Locate the cell with the specified text and output its [x, y] center coordinate. 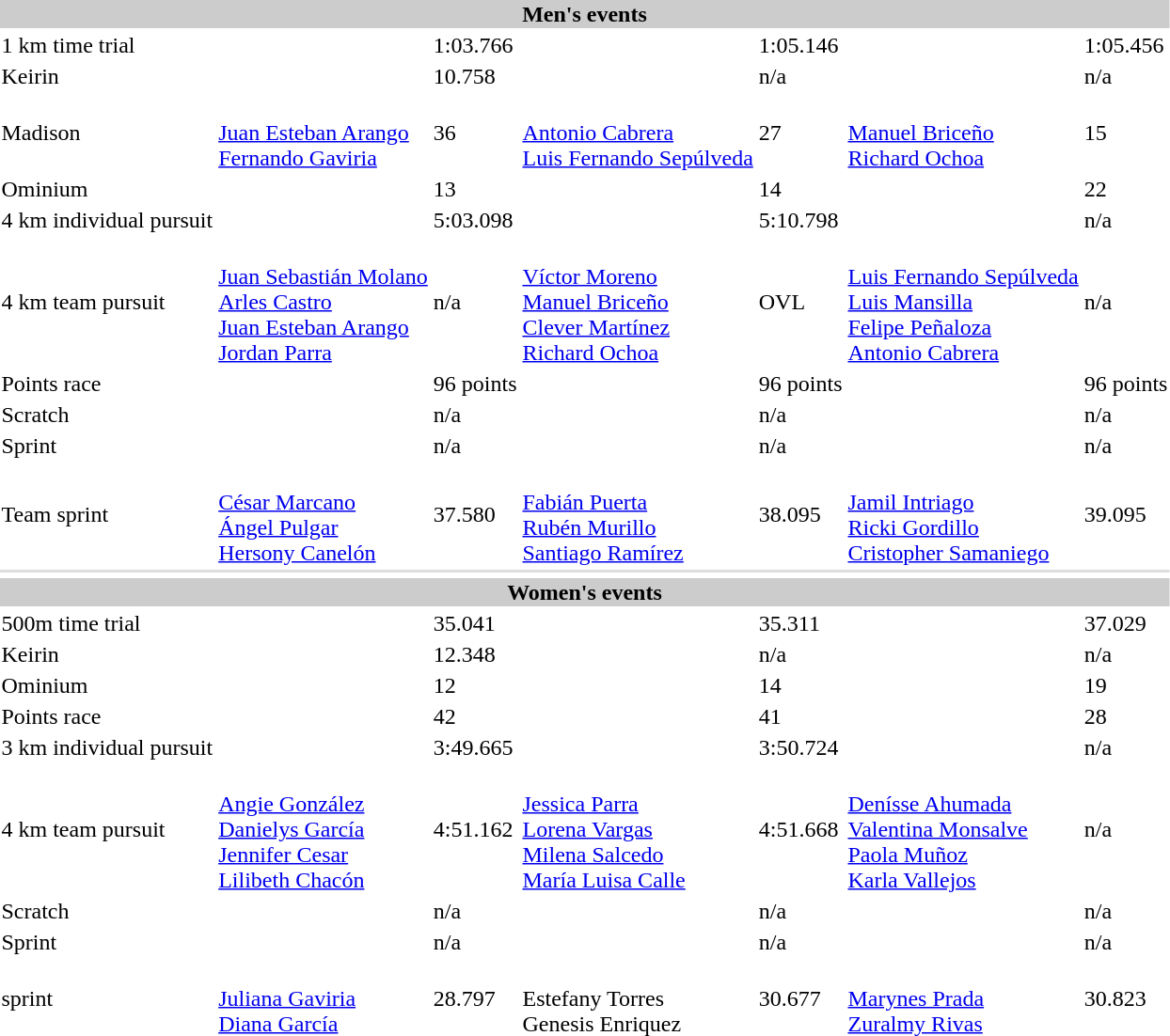
10.758 [475, 76]
36 [475, 133]
3:49.665 [475, 747]
37.580 [475, 515]
3:50.724 [800, 747]
1:05.146 [800, 45]
Víctor MorenoManuel BriceñoClever MartínezRichard Ochoa [638, 302]
39.095 [1126, 515]
Women's events [585, 592]
Jessica ParraLorena VargasMilena SalcedoMaría Luisa Calle [638, 829]
Juan Sebastián MolanoArles CastroJuan Esteban ArangoJordan Parra [324, 302]
1:05.456 [1126, 45]
22 [1126, 189]
12 [475, 685]
4:51.162 [475, 829]
4:51.668 [800, 829]
4 km individual pursuit [107, 220]
Denísse AhumadaValentina MonsalvePaola MuñozKarla Vallejos [963, 829]
3 km individual pursuit [107, 747]
Luis Fernando SepúlvedaLuis MansillaFelipe PeñalozaAntonio Cabrera [963, 302]
Antonio CabreraLuis Fernando Sepúlveda [638, 133]
42 [475, 716]
OVL [800, 302]
1:03.766 [475, 45]
12.348 [475, 654]
35.041 [475, 623]
41 [800, 716]
Jamil IntriagoRicki GordilloCristopher Samaniego [963, 515]
Fabián PuertaRubén MurilloSantiago Ramírez [638, 515]
35.311 [800, 623]
5:03.098 [475, 220]
César MarcanoÁngel PulgarHersony Canelón [324, 515]
Juan Esteban ArangoFernando Gaviria [324, 133]
13 [475, 189]
Angie GonzálezDanielys GarcíaJennifer CesarLilibeth Chacón [324, 829]
Manuel BriceñoRichard Ochoa [963, 133]
27 [800, 133]
Men's events [585, 14]
500m time trial [107, 623]
15 [1126, 133]
5:10.798 [800, 220]
Team sprint [107, 515]
1 km time trial [107, 45]
37.029 [1126, 623]
28 [1126, 716]
Madison [107, 133]
38.095 [800, 515]
19 [1126, 685]
